Capture the cell that displays the provided text and extract its [x, y] central coordinate. 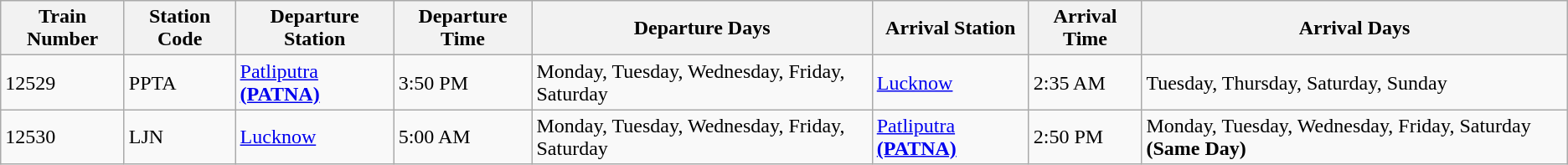
Departure Days [702, 28]
2:50 PM [1086, 137]
Departure Station [315, 28]
Arrival Station [950, 28]
12529 [63, 82]
PPTA [179, 82]
Train Number [63, 28]
3:50 PM [462, 82]
Departure Time [462, 28]
5:00 AM [462, 137]
LJN [179, 137]
Arrival Time [1086, 28]
Tuesday, Thursday, Saturday, Sunday [1354, 82]
Monday, Tuesday, Wednesday, Friday, Saturday (Same Day) [1354, 137]
2:35 AM [1086, 82]
Station Code [179, 28]
Arrival Days [1354, 28]
12530 [63, 137]
